From the cell containing the given text, extract its center point as (x, y) coordinate. 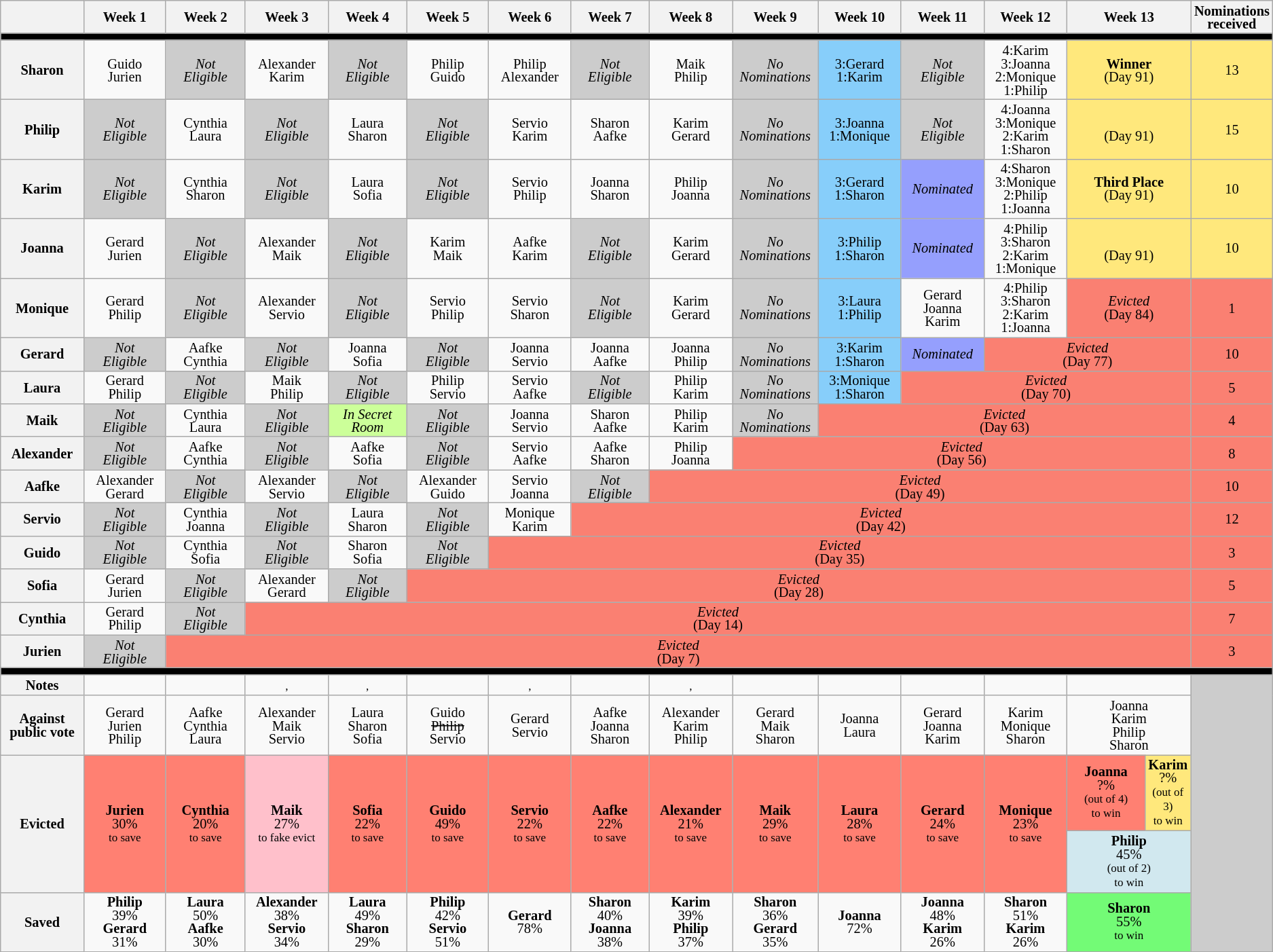
Sharon51%Karim26% (1025, 922)
Laura (42, 387)
4:Sharon3:Monique2:Philip1:Joanna (1025, 189)
3:Monique1:Sharon (860, 387)
Maik27%to fake evict (287, 823)
3:Joanna1:Monique (860, 129)
Philip42%Servio51% (448, 922)
LauraSofia (368, 189)
Servio (42, 519)
AlexanderKarim (287, 70)
Gerard (42, 354)
Philip45%(out of 2)to win (1129, 861)
Week 12 (1025, 16)
3:Karim1:Sharon (860, 354)
JoannaPhilip (691, 354)
AafkeJoannaSharon (610, 725)
SharonSofia (368, 553)
4:Philip3:Sharon2:Karim1:Joanna (1025, 308)
AafkeSharon (610, 454)
Nominationsreceived (1232, 16)
3:Gerard1:Karim (860, 70)
Evicted(Day 42) (881, 519)
Laura49%Sharon29% (368, 922)
GerardServio (530, 725)
Guido (42, 553)
Sharon55%to win (1129, 922)
Gerard78% (530, 922)
GuidoJurien (125, 70)
Againstpublic vote (42, 725)
Third Place(Day 91) (1129, 189)
JoannaKarimPhilipSharon (1129, 725)
JoannaSofia (368, 354)
Alexander38%Servio34% (287, 922)
Karim39%Philip37% (691, 922)
PhilipGuido (448, 70)
Evicted(Day 14) (718, 618)
Laura28%to save (860, 823)
15 (1232, 129)
Evicted(Day 63) (1005, 420)
ServioJoanna (530, 486)
4 (1232, 420)
Joanna (42, 249)
Servio22%to save (530, 823)
CynthiaSharon (205, 189)
Karim (42, 189)
Week 3 (287, 16)
GuidoPhilipServio (448, 725)
3:Philip1:Sharon (860, 249)
Alexander (42, 454)
Sharon36%Gerard35% (775, 922)
PhilipAlexander (530, 70)
Week 13 (1129, 16)
Evicted(Day 7) (678, 652)
Cynthia20%to save (205, 823)
Week 1 (125, 16)
LauraSharonSofia (368, 725)
PhilipServio (448, 387)
AafkeKarim (530, 249)
CynthiaSofia (205, 553)
Aafke (42, 486)
Jurien30%to save (125, 823)
Guido49%to save (448, 823)
Week 9 (775, 16)
Monique23%to save (1025, 823)
Week 4 (368, 16)
Sofia22%to save (368, 823)
Joanna?%(out of 4)to win (1107, 792)
KarimMoniqueSharon (1025, 725)
Evicted(Day 84) (1129, 308)
GerardJurienPhilip (125, 725)
Winner(Day 91) (1129, 70)
Maik29%to save (775, 823)
ServioKarim (530, 129)
JoannaLaura (860, 725)
Evicted(Day 56) (961, 454)
JoannaSharon (610, 189)
Week 2 (205, 16)
Sofia (42, 585)
MoniqueKarim (530, 519)
Sharon40%Joanna38% (610, 922)
Evicted(Day 28) (798, 585)
Gerard24%to save (942, 823)
KarimMaik (448, 249)
Week 5 (448, 16)
AafkeSofia (368, 454)
Joanna72% (860, 922)
Cynthia (42, 618)
JoannaAafke (610, 354)
AlexanderMaikServio (287, 725)
Week 7 (610, 16)
In SecretRoom (368, 420)
Philip (42, 129)
Week 6 (530, 16)
13 (1232, 70)
AafkeCynthiaLaura (205, 725)
AlexanderKarimPhilip (691, 725)
AlexanderGuido (448, 486)
Week 11 (942, 16)
8 (1232, 454)
4:Joanna3:Monique2:Karim1:Sharon (1025, 129)
Monique (42, 308)
Karim?%(out of 3)to win (1168, 792)
Saved (42, 922)
Philip39%Gerard31% (125, 922)
1 (1232, 308)
Evicted(Day 77) (1088, 354)
4:Philip3:Sharon2:Karim1:Monique (1025, 249)
3:Gerard1:Sharon (860, 189)
Evicted(Day 49) (920, 486)
Sharon (42, 70)
CynthiaJoanna (205, 519)
4:Karim3:Joanna2:Monique1:Philip (1025, 70)
AlexanderMaik (287, 249)
Evicted(Day 35) (840, 553)
Laura50%Aafke30% (205, 922)
7 (1232, 618)
ServioSharon (530, 308)
Notes (42, 684)
GerardMaikSharon (775, 725)
12 (1232, 519)
Evicted (42, 823)
Jurien (42, 652)
Week 8 (691, 16)
Maik (42, 420)
3:Laura1:Philip (860, 308)
Week 10 (860, 16)
Joanna48%Karim26% (942, 922)
Aafke22%to save (610, 823)
Evicted(Day 70) (1046, 387)
Alexander21%to save (691, 823)
